Identify which cell holds the provided text, then report its (X, Y) central coordinate. 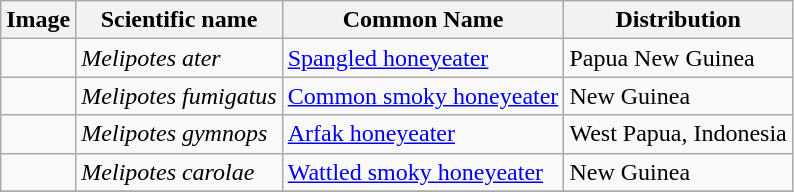
Image (38, 20)
Melipotes fumigatus (179, 96)
Common Name (423, 20)
Arfak honeyeater (423, 134)
Papua New Guinea (678, 58)
Wattled smoky honeyeater (423, 172)
Melipotes gymnops (179, 134)
Distribution (678, 20)
Common smoky honeyeater (423, 96)
Scientific name (179, 20)
Melipotes ater (179, 58)
Spangled honeyeater (423, 58)
West Papua, Indonesia (678, 134)
Melipotes carolae (179, 172)
